For the text-containing cell, return its midpoint in (x, y) coordinate format. 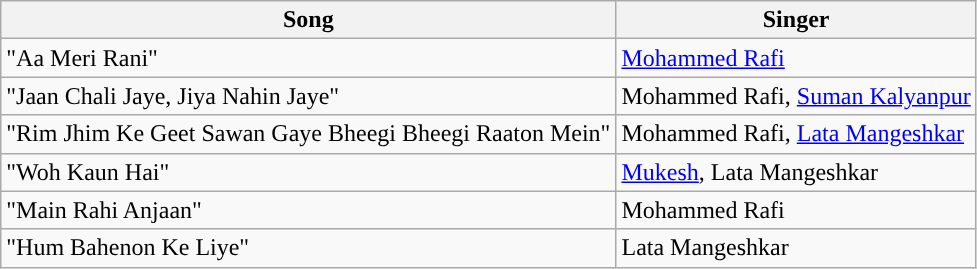
Lata Mangeshkar (796, 248)
"Jaan Chali Jaye, Jiya Nahin Jaye" (308, 96)
"Woh Kaun Hai" (308, 172)
"Rim Jhim Ke Geet Sawan Gaye Bheegi Bheegi Raaton Mein" (308, 134)
Mukesh, Lata Mangeshkar (796, 172)
Song (308, 20)
"Hum Bahenon Ke Liye" (308, 248)
Singer (796, 20)
Mohammed Rafi, Lata Mangeshkar (796, 134)
"Aa Meri Rani" (308, 58)
"Main Rahi Anjaan" (308, 210)
Mohammed Rafi, Suman Kalyanpur (796, 96)
